Output the (x, y) coordinate of the center of the cell containing the given text.  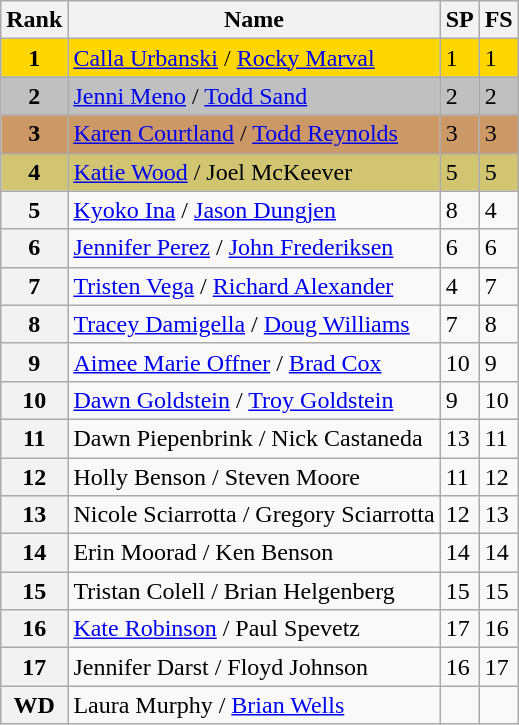
Tracey Damigella / Doug Williams (254, 324)
Jennifer Perez / John Frederiksen (254, 248)
Dawn Goldstein / Troy Goldstein (254, 400)
Kate Robinson / Paul Spevetz (254, 629)
Name (254, 20)
Nicole Sciarrotta / Gregory Sciarrotta (254, 515)
Tristan Colell / Brian Helgenberg (254, 591)
FS (498, 20)
Calla Urbanski / Rocky Marval (254, 58)
Dawn Piepenbrink / Nick Castaneda (254, 438)
Erin Moorad / Ken Benson (254, 553)
Tristen Vega / Richard Alexander (254, 286)
Rank (34, 20)
Karen Courtland / Todd Reynolds (254, 134)
SP (460, 20)
Holly Benson / Steven Moore (254, 477)
WD (34, 705)
Jenni Meno / Todd Sand (254, 96)
Katie Wood / Joel McKeever (254, 172)
Kyoko Ina / Jason Dungjen (254, 210)
Aimee Marie Offner / Brad Cox (254, 362)
Jennifer Darst / Floyd Johnson (254, 667)
Laura Murphy / Brian Wells (254, 705)
